Search for the cell housing the specified text and yield its (X, Y) center coordinate. 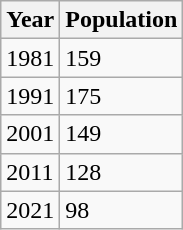
159 (122, 58)
2001 (30, 134)
128 (122, 172)
1991 (30, 96)
175 (122, 96)
98 (122, 210)
2021 (30, 210)
1981 (30, 58)
Year (30, 20)
2011 (30, 172)
Population (122, 20)
149 (122, 134)
